Search for the cell housing the specified text and yield its [X, Y] center coordinate. 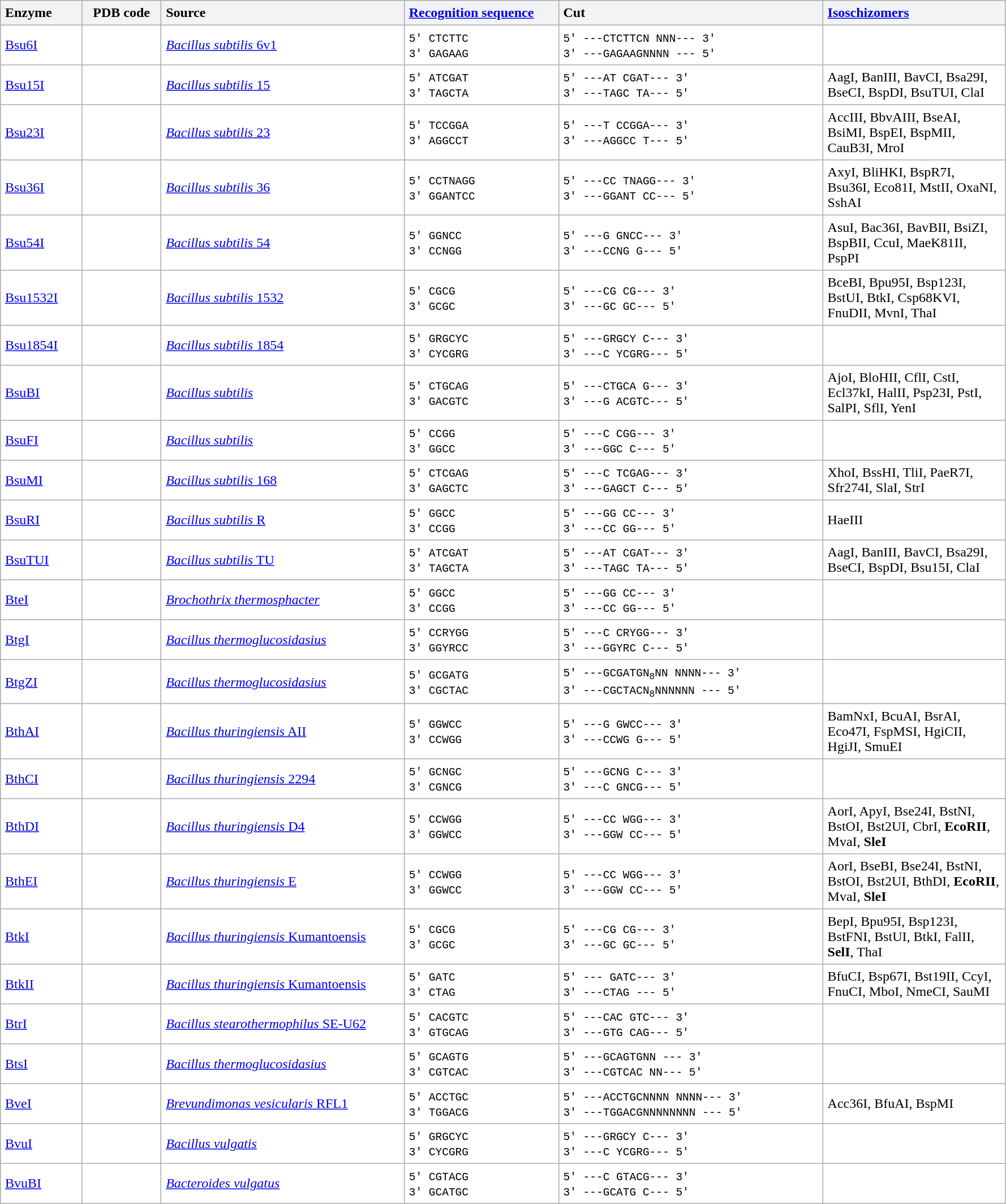
AsuI, Bac36I, BavBII, BsiZI, BspBII, CcuI, MaeK81II, PspPI [914, 243]
BamNxI, BcuAI, BsrAI, Eco47I, FspMSI, HgiCII, HgiJI, SmuEI [914, 732]
BsuMI [41, 480]
Bacillus subtilis R [283, 520]
AagI, BanIII, BavCI, Bsa29I, BseCI, BspDI, BsuTUI, ClaI [914, 85]
BtkII [41, 984]
5' ---CC TNAGG--- 3' 3' ---GGANT CC--- 5' [690, 188]
Bacillus subtilis 23 [283, 132]
Bacillus subtilis 1854 [283, 345]
Recognition sequence [481, 13]
Bacteroides vulgatus [283, 1184]
Bacillus subtilis TU [283, 560]
Bsu54I [41, 243]
BtgI [41, 640]
BveI [41, 1104]
5' GATC 3' CTAG [481, 984]
5' ---T CCGGA--- 3' 3' ---AGGCC T--- 5' [690, 132]
BceBI, Bpu95I, Bsp123I, BstUI, BtkI, Csp68KVI, FnuDII, MvnI, ThaI [914, 298]
5' TCCGGA 3' AGGCCT [481, 132]
BthAI [41, 732]
Bacillus subtilis 54 [283, 243]
5' CCTNAGG 3' GGANTCC [481, 188]
Acc36I, BfuAI, BspMI [914, 1104]
AorI, ApyI, Bse24I, BstNI, BstOI, Bst2UI, CbrI, EcoRII, MvaI, SleI [914, 827]
BvuBI [41, 1184]
Cut [690, 13]
Bacillus thuringiensis 2294 [283, 779]
Bacillus thuringiensis D4 [283, 827]
5' ---GCAGTGNN --- 3' 3' ---CGTCAC NN--- 5' [690, 1064]
BvuI [41, 1143]
BsuTUI [41, 560]
5' GCAGTG 3' CGTCAC [481, 1064]
5' CCGG 3' GGCC [481, 440]
Enzyme [41, 13]
5' CTCTTC 3' GAGAAG [481, 45]
5' GCGATG 3' CGCTAC [481, 681]
Bacillus subtilis 1532 [283, 298]
5' ---GCNG C--- 3' 3' ---C GNCG--- 5' [690, 779]
BteI [41, 599]
5' ---CTGCA G--- 3' 3' ---G ACGTC--- 5' [690, 393]
5' ---C CRYGG--- 3' 3' ---GGYRC C--- 5' [690, 640]
BtkI [41, 937]
Bacillus thuringiensis AII [283, 732]
5' CACGTC 3' GTGCAG [481, 1024]
5' ---G GNCC--- 3' 3' ---CCNG G--- 5' [690, 243]
5' ---ACCTGCNNNN NNNN--- 3' 3' ---TGGACGNNNNNNNN --- 5' [690, 1104]
AagI, BanIII, BavCI, Bsa29I, BseCI, BspDI, Bsu15I, ClaI [914, 560]
BtsI [41, 1064]
5' ---C CGG--- 3' 3' ---GGC C--- 5' [690, 440]
Brevundimonas vesicularis RFL1 [283, 1104]
Bacillus subtilis 15 [283, 85]
Bsu36I [41, 188]
5' GCNGC 3' CGNCG [481, 779]
Bsu1532I [41, 298]
PDB code [121, 13]
AccIII, BbvAIII, BseAI, BsiMI, BspEI, BspMII, CauB3I, MroI [914, 132]
Bsu23I [41, 132]
BthCI [41, 779]
AorI, BseBI, Bse24I, BstNI, BstOI, Bst2UI, BthDI, EcoRII, MvaI, SleI [914, 882]
AjoI, BloHII, CflI, CstI, Ecl37kI, HalII, Psp23I, PstI, SalPI, SflI, YenI [914, 393]
5' ---C GTACG--- 3' 3' ---GCATG C--- 5' [690, 1184]
BfuCI, Bsp67I, Bst19II, CcyI, FnuCI, MboI, NmeCI, SauMI [914, 984]
Bsu15I [41, 85]
BtrI [41, 1024]
5' CGTACG 3' GCATGC [481, 1184]
5' ---G GWCC--- 3' 3' ---CCWG G--- 5' [690, 732]
Bacillus subtilis 168 [283, 480]
Brochothrix thermosphacter [283, 599]
HaeIII [914, 520]
AxyI, BliHKI, BspR7I, Bsu36I, Eco81I, MstII, OxaNI, SshAI [914, 188]
BthDI [41, 827]
5' ACCTGC 3' TGGACG [481, 1104]
5' CTGCAG 3' GACGTC [481, 393]
5' ---C TCGAG--- 3' 3' ---GAGCT C--- 5' [690, 480]
5' CTCGAG 3' GAGCTC [481, 480]
BsuBI [41, 393]
Bsu1854I [41, 345]
5' ---GCGATGN8NN NNNN--- 3' 3' ---CGCTACN8NNNNNN --- 5' [690, 681]
5' GGNCC 3' CCNGG [481, 243]
BthEI [41, 882]
BepI, Bpu95I, Bsp123I, BstFNI, BstUI, BtkI, FalII, SelI, ThaI [914, 937]
5' ---CAC GTC--- 3' 3' ---GTG CAG--- 5' [690, 1024]
BsuRI [41, 520]
5' GGWCC 3' CCWGG [481, 732]
Bacillus subtilis 36 [283, 188]
Bacillus subtilis 6v1 [283, 45]
XhoI, BssHI, TliI, PaeR7I, Sfr274I, SlaI, StrI [914, 480]
Bsu6I [41, 45]
Bacillus stearothermophilus SE-U62 [283, 1024]
5' --- GATC--- 3' 3' ---CTAG --- 5' [690, 984]
5' CCRYGG 3' GGYRCC [481, 640]
5' ---CTCTTCN NNN--- 3' 3' ---GAGAAGNNNN --- 5' [690, 45]
Bacillus vulgatis [283, 1143]
Isoschizomers [914, 13]
Source [283, 13]
BtgZI [41, 681]
BsuFI [41, 440]
Bacillus thuringiensis E [283, 882]
